Pinpoint the cell where the given text exists, returning its [X, Y] midpoint coordinate. 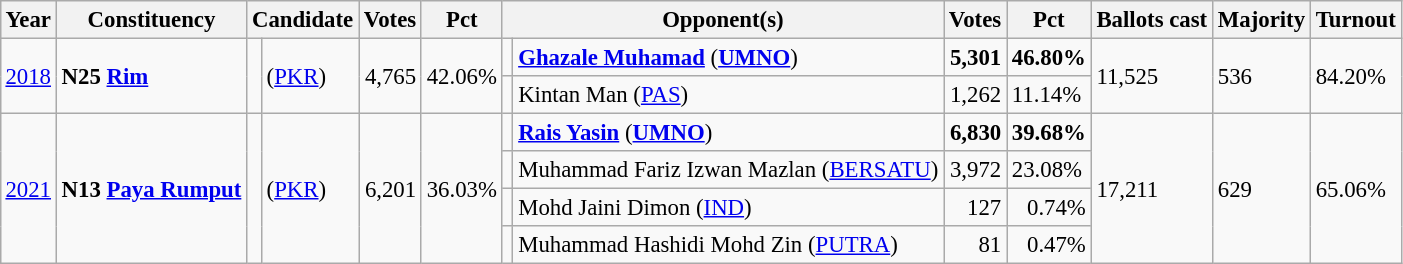
Ghazale Muhamad (UMNO) [728, 57]
42.06% [462, 76]
39.68% [1048, 133]
Muhammad Hashidi Mohd Zin (PUTRA) [728, 245]
127 [976, 208]
Majority [1261, 20]
Year [28, 20]
0.74% [1048, 208]
6,201 [390, 189]
Kintan Man (PAS) [728, 95]
36.03% [462, 189]
Constituency [151, 20]
Opponent(s) [722, 20]
65.06% [1356, 189]
1,262 [976, 95]
81 [976, 245]
11.14% [1048, 95]
629 [1261, 189]
536 [1261, 76]
0.47% [1048, 245]
23.08% [1048, 170]
2018 [28, 76]
6,830 [976, 133]
Mohd Jaini Dimon (IND) [728, 208]
Candidate [303, 20]
3,972 [976, 170]
46.80% [1048, 57]
Muhammad Fariz Izwan Mazlan (BERSATU) [728, 170]
5,301 [976, 57]
Ballots cast [1152, 20]
N25 Rim [151, 76]
4,765 [390, 76]
N13 Paya Rumput [151, 189]
Turnout [1356, 20]
Rais Yasin (UMNO) [728, 133]
11,525 [1152, 76]
17,211 [1152, 189]
84.20% [1356, 76]
2021 [28, 189]
